From the cell containing the given text, extract its center point as [x, y] coordinate. 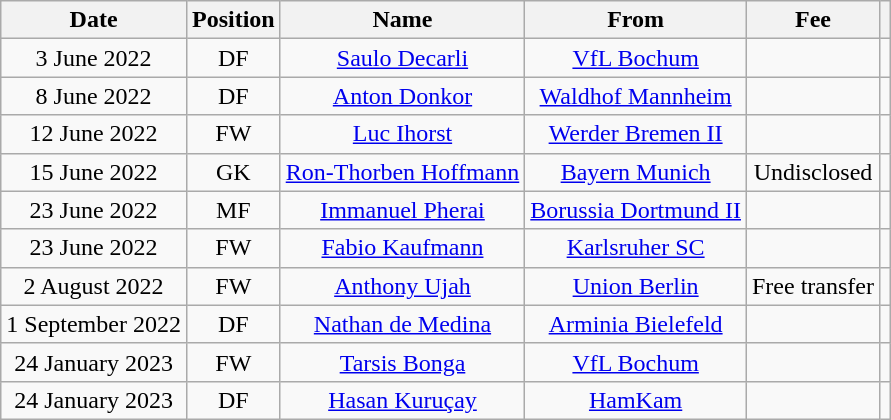
Borussia Dortmund II [636, 210]
HamKam [636, 400]
1 September 2022 [94, 324]
Anthony Ujah [402, 286]
15 June 2022 [94, 172]
Tarsis Bonga [402, 362]
Saulo Decarli [402, 58]
Date [94, 20]
Arminia Bielefeld [636, 324]
Free transfer [812, 286]
GK [233, 172]
Fee [812, 20]
MF [233, 210]
Nathan de Medina [402, 324]
Anton Donkor [402, 96]
Name [402, 20]
Bayern Munich [636, 172]
12 June 2022 [94, 134]
Undisclosed [812, 172]
Fabio Kaufmann [402, 248]
Position [233, 20]
2 August 2022 [94, 286]
Werder Bremen II [636, 134]
Luc Ihorst [402, 134]
8 June 2022 [94, 96]
Union Berlin [636, 286]
Immanuel Pherai [402, 210]
From [636, 20]
Waldhof Mannheim [636, 96]
Hasan Kuruçay [402, 400]
3 June 2022 [94, 58]
Karlsruher SC [636, 248]
Ron-Thorben Hoffmann [402, 172]
